Provide the [X, Y] coordinate of the cell's center where the given text is located.  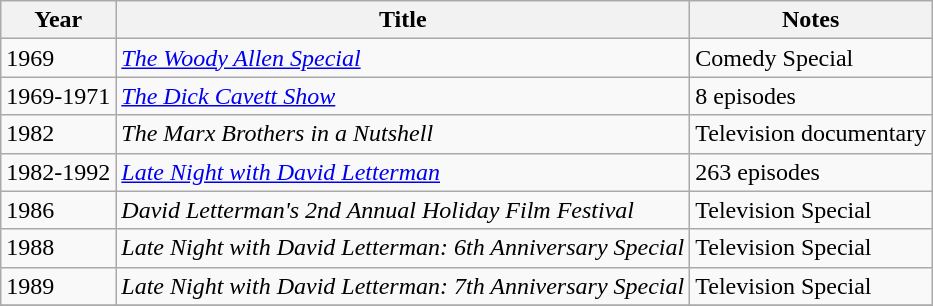
Late Night with David Letterman: 7th Anniversary Special [403, 286]
1989 [58, 286]
1988 [58, 248]
8 episodes [811, 96]
Title [403, 20]
Year [58, 20]
The Woody Allen Special [403, 58]
1969 [58, 58]
Notes [811, 20]
David Letterman's 2nd Annual Holiday Film Festival [403, 210]
1982 [58, 134]
1986 [58, 210]
Television documentary [811, 134]
1969-1971 [58, 96]
263 episodes [811, 172]
The Marx Brothers in a Nutshell [403, 134]
Late Night with David Letterman [403, 172]
The Dick Cavett Show [403, 96]
Comedy Special [811, 58]
1982-1992 [58, 172]
Late Night with David Letterman: 6th Anniversary Special [403, 248]
